Output the [X, Y] coordinate of the center of the cell containing the given text.  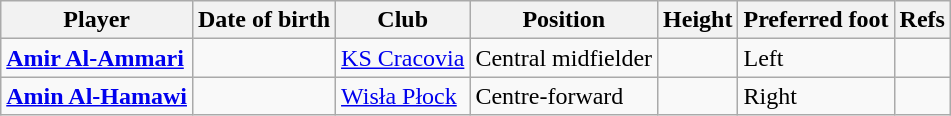
Wisła Płock [403, 96]
Height [698, 20]
KS Cracovia [403, 58]
Position [564, 20]
Refs [922, 20]
Club [403, 20]
Central midfielder [564, 58]
Right [816, 96]
Amin Al-Hamawi [97, 96]
Preferred foot [816, 20]
Date of birth [264, 20]
Amir Al-Ammari [97, 58]
Player [97, 20]
Left [816, 58]
Centre-forward [564, 96]
